Return the [X, Y] coordinate for the center point of the cell that contains the specified text.  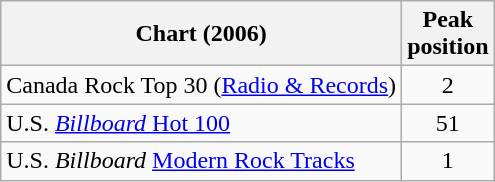
Chart (2006) [202, 34]
Canada Rock Top 30 (Radio & Records) [202, 85]
U.S. Billboard Modern Rock Tracks [202, 161]
1 [448, 161]
U.S. Billboard Hot 100 [202, 123]
2 [448, 85]
51 [448, 123]
Peakposition [448, 34]
